Capture the cell that displays the provided text and extract its (X, Y) central coordinate. 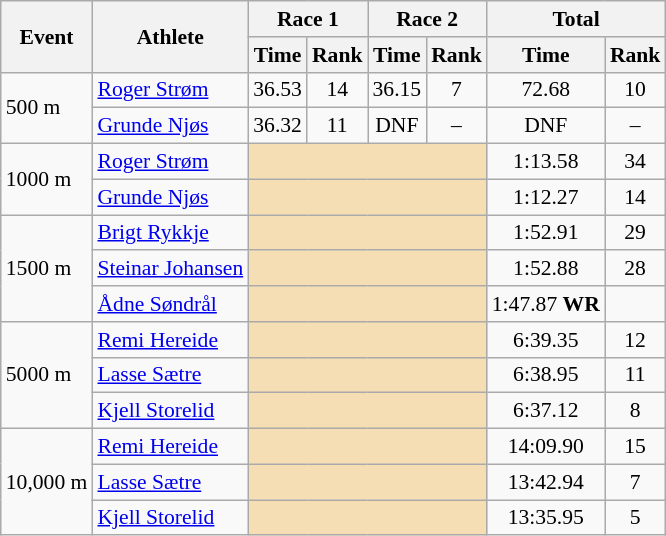
1:13.58 (546, 162)
36.32 (278, 126)
Event (47, 36)
13:42.94 (546, 482)
8 (636, 411)
29 (636, 233)
1:52.88 (546, 269)
Race 1 (308, 19)
Athlete (170, 36)
1:47.87 WR (546, 304)
1:12.27 (546, 197)
10 (636, 90)
36.15 (398, 90)
Steinar Johansen (170, 269)
12 (636, 340)
6:39.35 (546, 340)
14:09.90 (546, 447)
13:35.95 (546, 518)
15 (636, 447)
28 (636, 269)
1000 m (47, 180)
72.68 (546, 90)
Total (576, 19)
6:37.12 (546, 411)
5 (636, 518)
1:52.91 (546, 233)
Race 2 (428, 19)
1500 m (47, 268)
34 (636, 162)
10,000 m (47, 482)
Ådne Søndrål (170, 304)
Brigt Rykkje (170, 233)
36.53 (278, 90)
6:38.95 (546, 375)
500 m (47, 108)
5000 m (47, 376)
